Extract the (x, y) coordinate from the center of the cell holding the provided text.  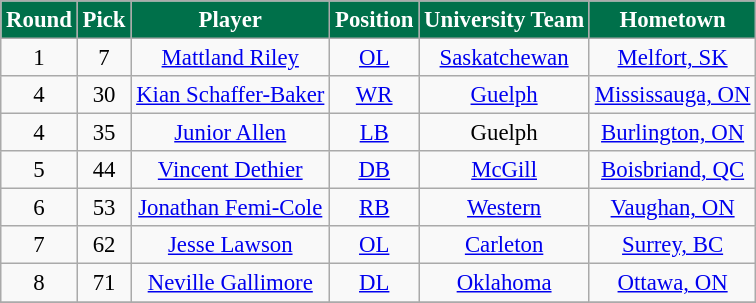
71 (104, 283)
Vincent Dethier (230, 170)
Player (230, 20)
62 (104, 245)
44 (104, 170)
1 (39, 58)
53 (104, 208)
30 (104, 95)
5 (39, 170)
6 (39, 208)
Western (504, 208)
Position (374, 20)
McGill (504, 170)
University Team (504, 20)
Mississauga, ON (672, 95)
Junior Allen (230, 133)
Round (39, 20)
Hometown (672, 20)
Melfort, SK (672, 58)
Vaughan, ON (672, 208)
8 (39, 283)
Ottawa, ON (672, 283)
DB (374, 170)
Saskatchewan (504, 58)
Jonathan Femi-Cole (230, 208)
Pick (104, 20)
WR (374, 95)
Carleton (504, 245)
Mattland Riley (230, 58)
Surrey, BC (672, 245)
35 (104, 133)
Kian Schaffer-Baker (230, 95)
DL (374, 283)
Oklahoma (504, 283)
Boisbriand, QC (672, 170)
Jesse Lawson (230, 245)
RB (374, 208)
Neville Gallimore (230, 283)
Burlington, ON (672, 133)
LB (374, 133)
